Scan for the cell matching the given text and deliver its [x, y] coordinate at center. 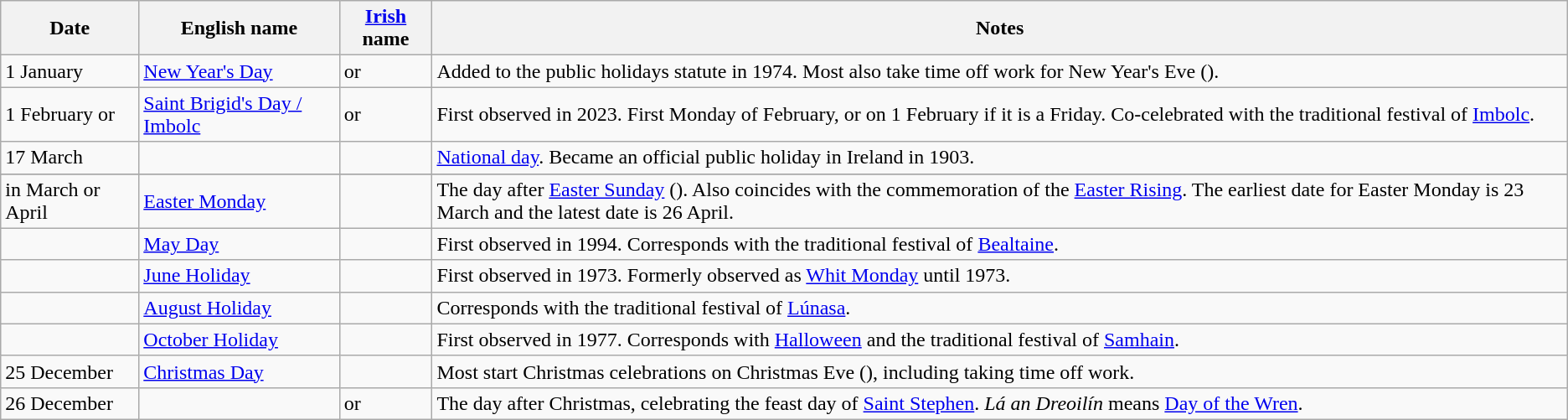
October Holiday [240, 340]
Most start Christmas celebrations on Christmas Eve (), including taking time off work. [1000, 371]
Irish name [385, 29]
Saint Brigid's Day / Imbolc [240, 114]
25 December [70, 371]
Date [70, 29]
June Holiday [240, 276]
First observed in 1977. Corresponds with Halloween and the traditional festival of Samhain. [1000, 340]
26 December [70, 403]
First observed in 2023. First Monday of February, or on 1 February if it is a Friday. Co-celebrated with the traditional festival of Imbolc. [1000, 114]
New Year's Day [240, 71]
Added to the public holidays statute in 1974. Most also take time off work for New Year's Eve (). [1000, 71]
First observed in 1994. Corresponds with the traditional festival of Bealtaine. [1000, 244]
Christmas Day [240, 371]
17 March [70, 158]
Notes [1000, 29]
The day after Christmas, celebrating the feast day of Saint Stephen. Lá an Dreoilín means Day of the Wren. [1000, 403]
National day. Became an official public holiday in Ireland in 1903. [1000, 158]
in March or April [70, 201]
Corresponds with the traditional festival of Lúnasa. [1000, 308]
1 February or [70, 114]
Easter Monday [240, 201]
English name [240, 29]
August Holiday [240, 308]
1 January [70, 71]
First observed in 1973. Formerly observed as Whit Monday until 1973. [1000, 276]
May Day [240, 244]
